Identify which cell holds the provided text, then report its (x, y) central coordinate. 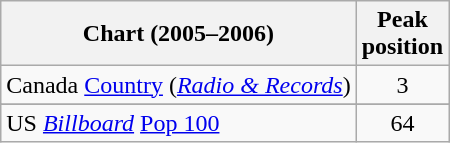
Peakposition (402, 34)
Chart (2005–2006) (178, 34)
64 (402, 123)
US Billboard Pop 100 (178, 123)
3 (402, 85)
Canada Country (Radio & Records) (178, 85)
